Return the (X, Y) coordinate for the center point of the cell that contains the specified text.  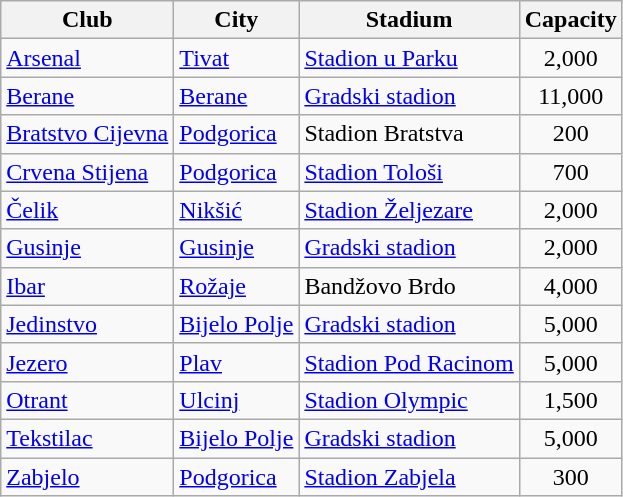
Rožaje (236, 286)
City (236, 20)
Stadion Olympic (409, 400)
Čelik (88, 210)
Jezero (88, 362)
Stadion u Parku (409, 58)
Otrant (88, 400)
Club (88, 20)
Zabjelo (88, 477)
Stadion Zabjela (409, 477)
Bandžovo Brdo (409, 286)
Tekstilac (88, 438)
Ibar (88, 286)
Nikšić (236, 210)
Jedinstvo (88, 324)
Ulcinj (236, 400)
Plav (236, 362)
4,000 (570, 286)
Stadium (409, 20)
11,000 (570, 96)
Stadion Željezare (409, 210)
Capacity (570, 20)
Arsenal (88, 58)
Stadion Bratstva (409, 134)
300 (570, 477)
Bratstvo Cijevna (88, 134)
Crvena Stijena (88, 172)
Stadion Tološi (409, 172)
Tivat (236, 58)
200 (570, 134)
Stadion Pod Racinom (409, 362)
700 (570, 172)
1,500 (570, 400)
